From the cell containing the given text, extract its center point as [X, Y] coordinate. 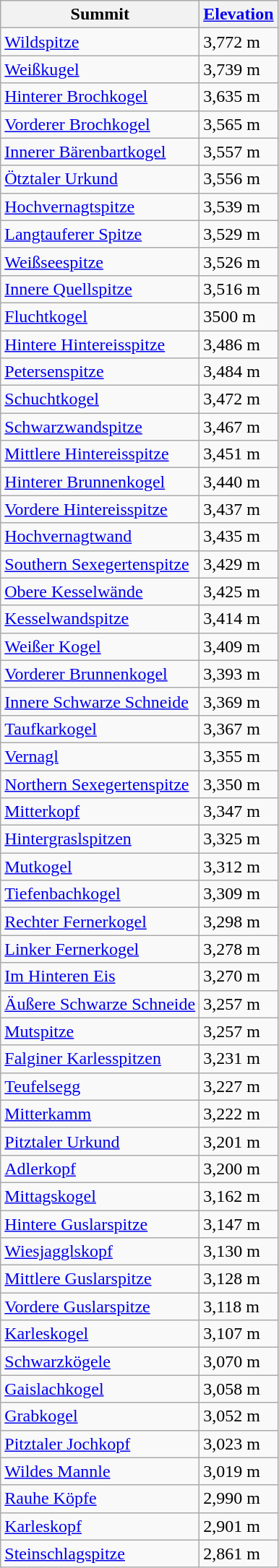
3,162 m [239, 1196]
3,222 m [239, 1114]
3,440 m [239, 482]
3,526 m [239, 261]
3,635 m [239, 97]
3,058 m [239, 1389]
Linker Fernerkogel [100, 949]
Steinschlagspitze [100, 1554]
Wildspitze [100, 42]
3,451 m [239, 454]
Mutspitze [100, 1031]
3,772 m [239, 42]
3,070 m [239, 1361]
3,052 m [239, 1416]
3,309 m [239, 894]
3,739 m [239, 69]
3,539 m [239, 207]
Karleskopf [100, 1526]
3,312 m [239, 867]
3,278 m [239, 949]
Adlerkopf [100, 1169]
Hinterer Brunnenkogel [100, 482]
Mittlere Guslarspitze [100, 1279]
Teufelsegg [100, 1086]
3,355 m [239, 756]
3,367 m [239, 729]
Mutkogel [100, 867]
3,556 m [239, 179]
Southern Sexegertenspitze [100, 564]
Northern Sexegertenspitze [100, 784]
3,107 m [239, 1334]
3,529 m [239, 234]
3500 m [239, 316]
3,486 m [239, 345]
3,369 m [239, 701]
3,147 m [239, 1224]
3,118 m [239, 1307]
3,231 m [239, 1059]
Petersenspitze [100, 372]
2,861 m [239, 1554]
3,019 m [239, 1471]
3,227 m [239, 1086]
Weißseespitze [100, 261]
Schuchtkogel [100, 399]
Tiefenbachkogel [100, 894]
Vordere Hintereisspitze [100, 509]
Taufkarkogel [100, 729]
3,325 m [239, 839]
2,990 m [239, 1499]
3,393 m [239, 674]
Hintergraslspitzen [100, 839]
Mitterkamm [100, 1114]
2,901 m [239, 1526]
Elevation [239, 14]
Äußere Schwarze Schneide [100, 1004]
Langtauferer Spitze [100, 234]
Rechter Fernerkogel [100, 922]
Hochvernagtspitze [100, 207]
Gaislachkogel [100, 1389]
Mittlere Hintereisspitze [100, 454]
3,200 m [239, 1169]
Weißkugel [100, 69]
3,023 m [239, 1444]
Pitztaler Urkund [100, 1141]
Fluchtkogel [100, 316]
Innerer Bärenbartkogel [100, 152]
3,425 m [239, 592]
3,472 m [239, 399]
Mitterkopf [100, 812]
Schwarzkögele [100, 1361]
3,435 m [239, 537]
Ötztaler Urkund [100, 179]
Hintere Hintereisspitze [100, 345]
Hinterer Brochkogel [100, 97]
Pitztaler Jochkopf [100, 1444]
3,350 m [239, 784]
Schwarzwandspitze [100, 427]
Mittagskogel [100, 1196]
Wildes Mannle [100, 1471]
Kesselwandspitze [100, 619]
3,409 m [239, 646]
Hochvernagtwand [100, 537]
3,130 m [239, 1252]
Rauhe Köpfe [100, 1499]
Innere Schwarze Schneide [100, 701]
Wiesjagglskopf [100, 1252]
Hintere Guslarspitze [100, 1224]
Summit [100, 14]
Vernagl [100, 756]
3,467 m [239, 427]
Vorderer Brunnenkogel [100, 674]
3,128 m [239, 1279]
3,557 m [239, 152]
3,565 m [239, 124]
3,347 m [239, 812]
Grabkogel [100, 1416]
Weißer Kogel [100, 646]
3,484 m [239, 372]
Falginer Karlesspitzen [100, 1059]
3,298 m [239, 922]
Innere Quellspitze [100, 289]
Vorderer Brochkogel [100, 124]
Karleskogel [100, 1334]
Im Hinteren Eis [100, 976]
3,516 m [239, 289]
3,429 m [239, 564]
Vordere Guslarspitze [100, 1307]
3,201 m [239, 1141]
Obere Kesselwände [100, 592]
3,270 m [239, 976]
3,437 m [239, 509]
3,414 m [239, 619]
